Capture the cell that displays the provided text and extract its [X, Y] central coordinate. 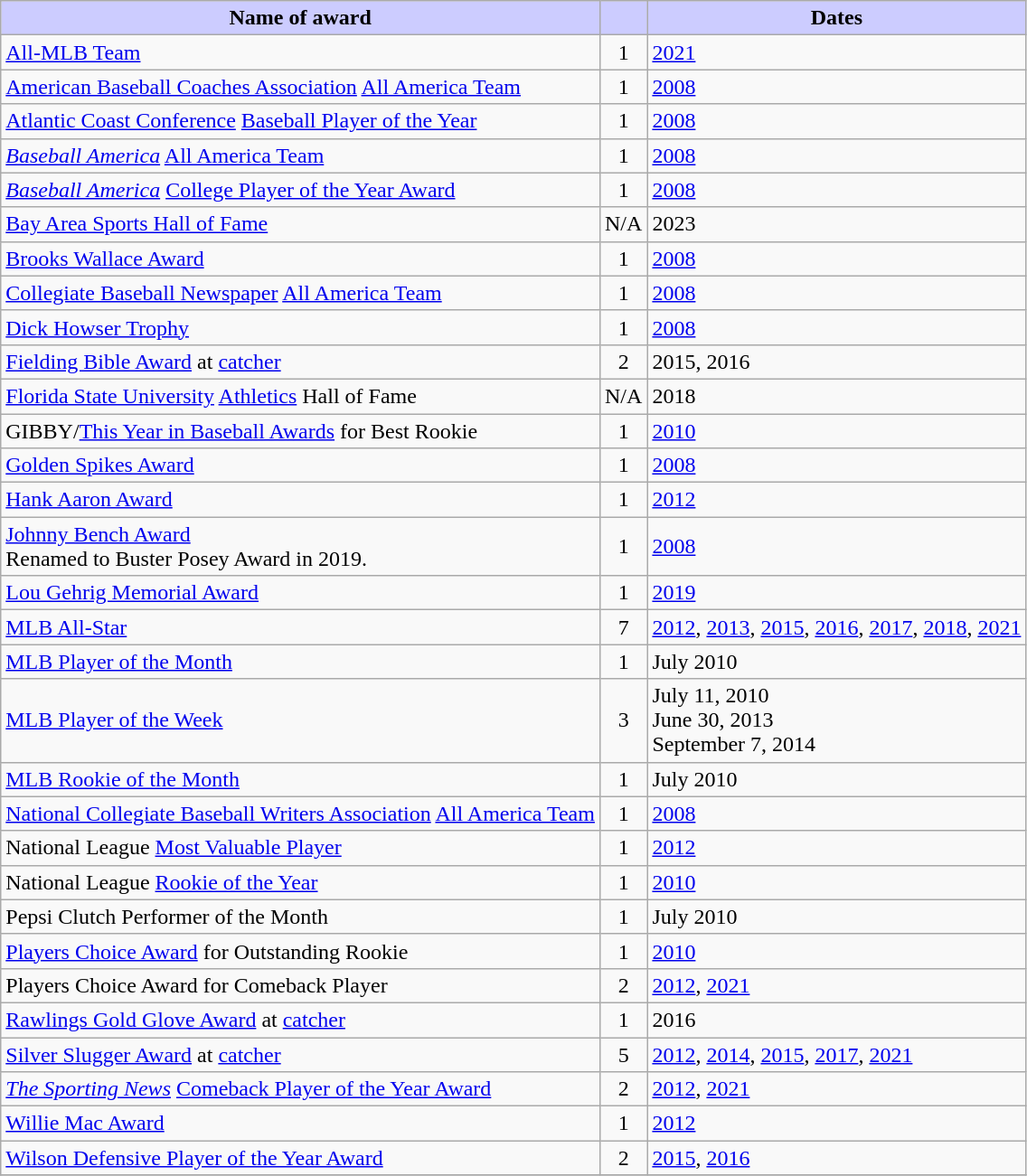
Atlantic Coast Conference Baseball Player of the Year [300, 121]
Florida State University Athletics Hall of Fame [300, 396]
Players Choice Award for Comeback Player [300, 985]
Name of award [300, 18]
Golden Spikes Award [300, 466]
Hank Aaron Award [300, 500]
Wilson Defensive Player of the Year Award [300, 1158]
Pepsi Clutch Performer of the Month [300, 917]
National Collegiate Baseball Writers Association All America Team [300, 814]
Lou Gehrig Memorial Award [300, 593]
Johnny Bench AwardRenamed to Buster Posey Award in 2019. [300, 546]
2016 [837, 1020]
Dick Howser Trophy [300, 327]
MLB Player of the Week [300, 720]
National League Rookie of the Year [300, 882]
GIBBY/This Year in Baseball Awards for Best Rookie [300, 431]
2023 [837, 224]
2019 [837, 593]
The Sporting News Comeback Player of the Year Award [300, 1089]
All-MLB Team [300, 52]
5 [623, 1055]
MLB Player of the Month [300, 662]
National League Most Valuable Player [300, 848]
MLB All-Star [300, 627]
MLB Rookie of the Month [300, 779]
Baseball America All America Team [300, 155]
American Baseball Coaches Association All America Team [300, 87]
Rawlings Gold Glove Award at catcher [300, 1020]
Brooks Wallace Award [300, 259]
July 11, 2010 June 30, 2013 September 7, 2014 [837, 720]
7 [623, 627]
Players Choice Award for Outstanding Rookie [300, 951]
3 [623, 720]
Silver Slugger Award at catcher [300, 1055]
Baseball America College Player of the Year Award [300, 190]
Fielding Bible Award at catcher [300, 362]
2012, 2013, 2015, 2016, 2017, 2018, 2021 [837, 627]
2021 [837, 52]
Willie Mac Award [300, 1124]
Bay Area Sports Hall of Fame [300, 224]
2012, 2014, 2015, 2017, 2021 [837, 1055]
2018 [837, 396]
Collegiate Baseball Newspaper All America Team [300, 293]
Dates [837, 18]
